Provide the [X, Y] coordinate of the cell's center where the given text is located.  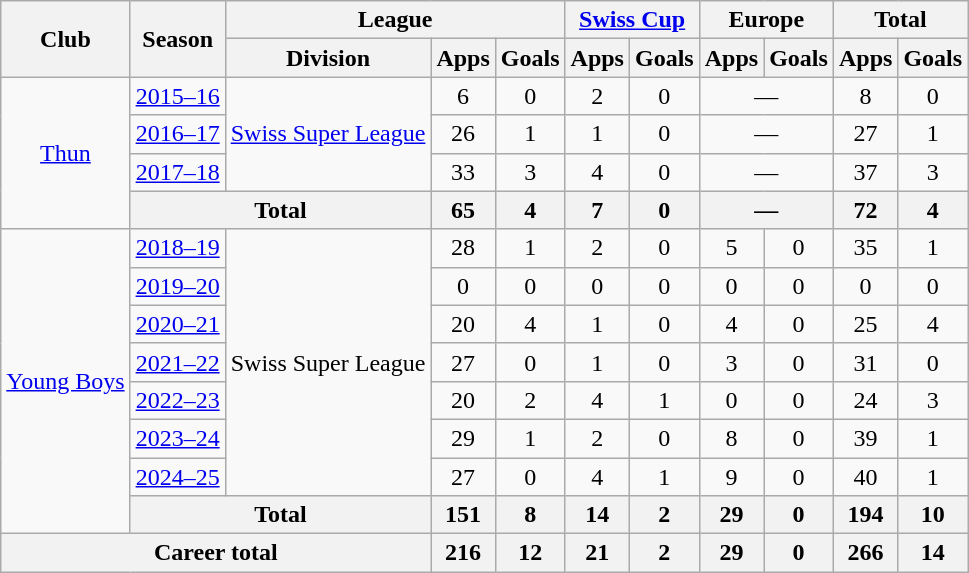
2016–17 [178, 134]
65 [463, 210]
6 [463, 96]
21 [597, 553]
League [395, 20]
33 [463, 172]
216 [463, 553]
266 [865, 553]
9 [731, 477]
5 [731, 248]
2024–25 [178, 477]
Europe [766, 20]
2021–22 [178, 362]
Career total [216, 553]
37 [865, 172]
2017–18 [178, 172]
35 [865, 248]
2020–21 [178, 324]
26 [463, 134]
194 [865, 515]
12 [530, 553]
28 [463, 248]
31 [865, 362]
2023–24 [178, 438]
2022–23 [178, 400]
Young Boys [66, 381]
Thun [66, 153]
Club [66, 39]
2019–20 [178, 286]
2018–19 [178, 248]
Season [178, 39]
2015–16 [178, 96]
10 [933, 515]
Division [328, 58]
72 [865, 210]
Swiss Cup [632, 20]
24 [865, 400]
25 [865, 324]
7 [597, 210]
39 [865, 438]
40 [865, 477]
151 [463, 515]
